From the cell containing the given text, extract its center point as [x, y] coordinate. 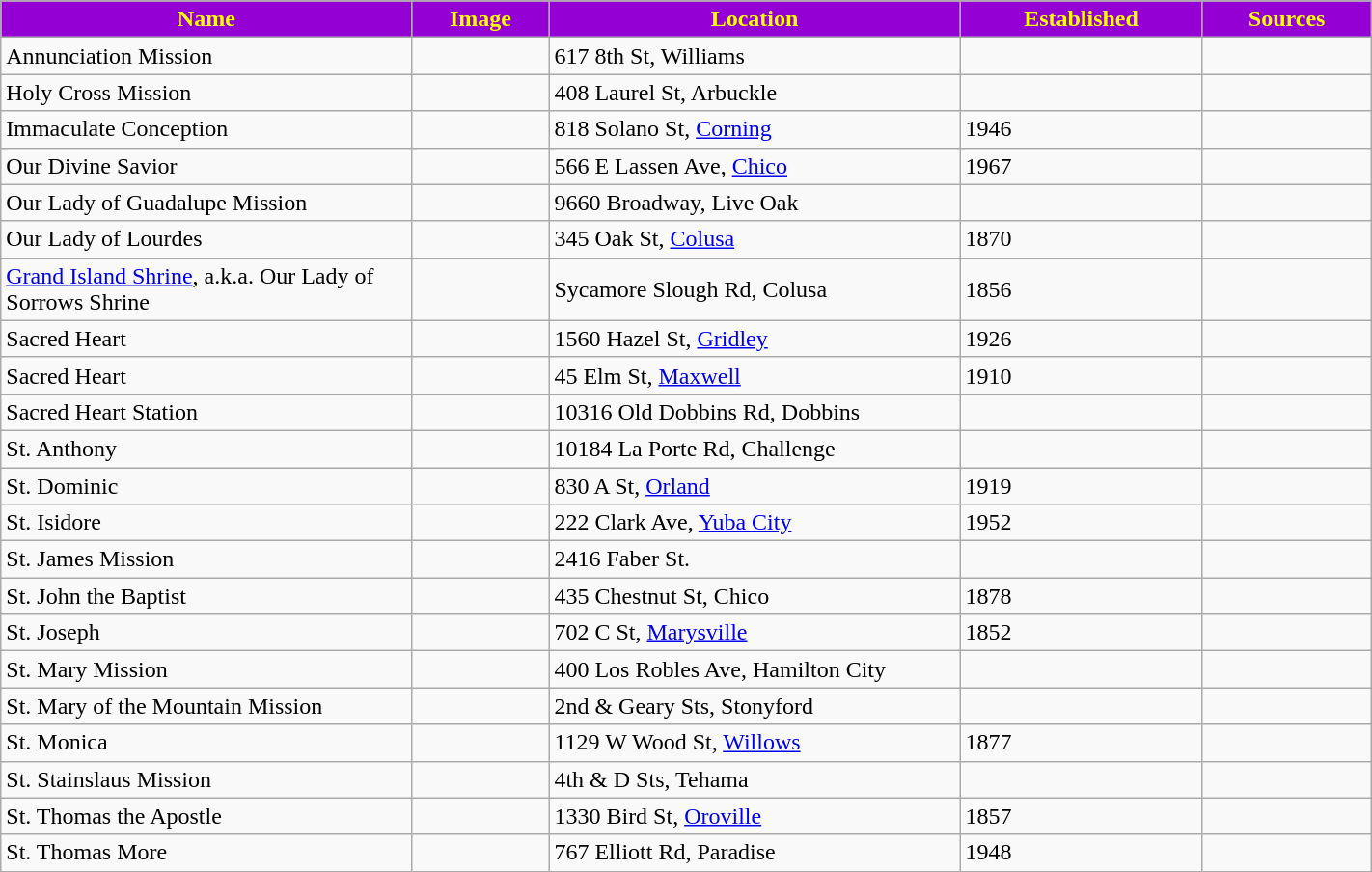
Our Lady of Lourdes [206, 239]
1952 [1081, 523]
435 Chestnut St, Chico [755, 596]
10316 Old Dobbins Rd, Dobbins [755, 412]
9660 Broadway, Live Oak [755, 203]
St. Thomas More [206, 853]
566 E Lassen Ave, Chico [755, 166]
767 Elliott Rd, Paradise [755, 853]
Our Divine Savior [206, 166]
St. Mary of the Mountain Mission [206, 706]
222 Clark Ave, Yuba City [755, 523]
1926 [1081, 339]
Annunciation Mission [206, 56]
2416 Faber St. [755, 559]
10184 La Porte Rd, Challenge [755, 449]
Immaculate Conception [206, 129]
1852 [1081, 633]
St. Thomas the Apostle [206, 816]
St. Anthony [206, 449]
702 C St, Marysville [755, 633]
1910 [1081, 375]
St. James Mission [206, 559]
1948 [1081, 853]
Location [755, 19]
1877 [1081, 743]
Sycamore Slough Rd, Colusa [755, 289]
830 A St, Orland [755, 485]
4th & D Sts, Tehama [755, 779]
St. Joseph [206, 633]
1919 [1081, 485]
Image [480, 19]
Grand Island Shrine, a.k.a. Our Lady of Sorrows Shrine [206, 289]
1946 [1081, 129]
St. Monica [206, 743]
1857 [1081, 816]
Name [206, 19]
1967 [1081, 166]
1878 [1081, 596]
2nd & Geary Sts, Stonyford [755, 706]
Established [1081, 19]
St. Stainslaus Mission [206, 779]
1560 Hazel St, Gridley [755, 339]
Sources [1287, 19]
345 Oak St, Colusa [755, 239]
St. Isidore [206, 523]
45 Elm St, Maxwell [755, 375]
818 Solano St, Corning [755, 129]
617 8th St, Williams [755, 56]
Holy Cross Mission [206, 93]
St. Mary Mission [206, 669]
Sacred Heart Station [206, 412]
St. Dominic [206, 485]
1856 [1081, 289]
1129 W Wood St, Willows [755, 743]
400 Los Robles Ave, Hamilton City [755, 669]
1330 Bird St, Oroville [755, 816]
1870 [1081, 239]
St. John the Baptist [206, 596]
Our Lady of Guadalupe Mission [206, 203]
408 Laurel St, Arbuckle [755, 93]
